Output the [x, y] coordinate of the center of the cell containing the given text.  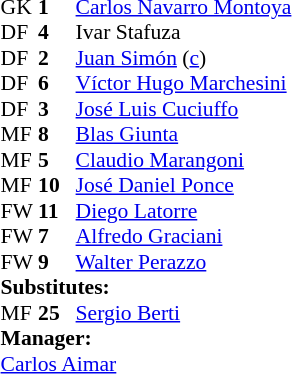
6 [57, 83]
Blas Giunta [184, 135]
Diego Latorre [184, 211]
Substitutes: [146, 287]
10 [57, 185]
Víctor Hugo Marchesini [184, 83]
7 [57, 237]
José Daniel Ponce [184, 185]
Juan Simón (c) [184, 58]
Manager: [146, 339]
4 [57, 33]
5 [57, 160]
2 [57, 58]
Claudio Marangoni [184, 160]
Alfredo Graciani [184, 237]
José Luis Cuciuffo [184, 109]
8 [57, 135]
25 [57, 313]
Ivar Stafuza [184, 33]
Walter Perazzo [184, 262]
3 [57, 109]
11 [57, 211]
9 [57, 262]
Sergio Berti [184, 313]
